Identify which cell holds the provided text, then report its (x, y) central coordinate. 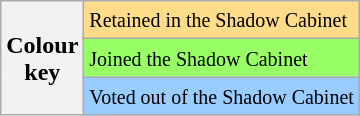
Joined the Shadow Cabinet (222, 58)
Voted out of the Shadow Cabinet (222, 96)
Colourkey (42, 58)
Retained in the Shadow Cabinet (222, 20)
